Determine the [x, y] coordinate at the center of the cell enclosing the given text.  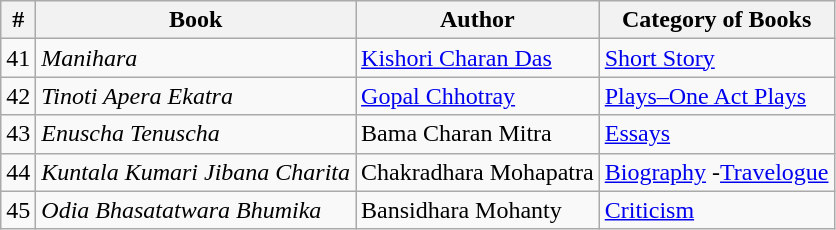
Odia Bhasatatwara Bhumika [196, 210]
Enuscha Tenuscha [196, 134]
Manihara [196, 58]
Bansidhara Mohanty [478, 210]
Biography -Travelogue [716, 172]
Book [196, 20]
42 [18, 96]
Plays–One Act Plays [716, 96]
Tinoti Apera Ekatra [196, 96]
Short Story [716, 58]
45 [18, 210]
# [18, 20]
Kishori Charan Das [478, 58]
Essays [716, 134]
43 [18, 134]
Author [478, 20]
41 [18, 58]
Kuntala Kumari Jibana Charita [196, 172]
Gopal Chhotray [478, 96]
Bama Charan Mitra [478, 134]
Category of Books [716, 20]
Chakradhara Mohapatra [478, 172]
44 [18, 172]
Criticism [716, 210]
